Identify which cell holds the provided text, then report its (x, y) central coordinate. 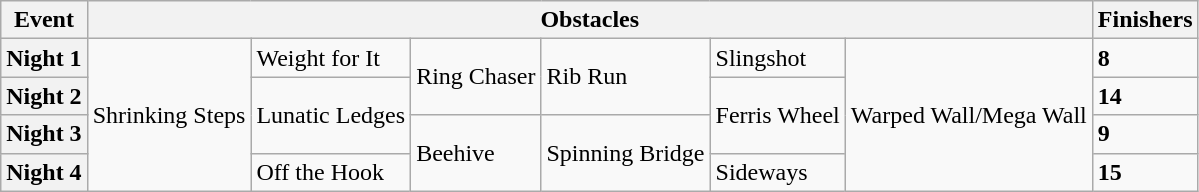
Night 4 (44, 172)
Sideways (778, 172)
14 (1145, 96)
Finishers (1145, 20)
Rib Run (626, 77)
Lunatic Ledges (331, 115)
Off the Hook (331, 172)
Shrinking Steps (169, 115)
Night 1 (44, 58)
Obstacles (590, 20)
8 (1145, 58)
Slingshot (778, 58)
Night 3 (44, 134)
Weight for It (331, 58)
Night 2 (44, 96)
15 (1145, 172)
Ferris Wheel (778, 115)
Event (44, 20)
Spinning Bridge (626, 153)
Beehive (476, 153)
9 (1145, 134)
Warped Wall/Mega Wall (968, 115)
Ring Chaser (476, 77)
